Output the [X, Y] coordinate of the center of the cell containing the given text.  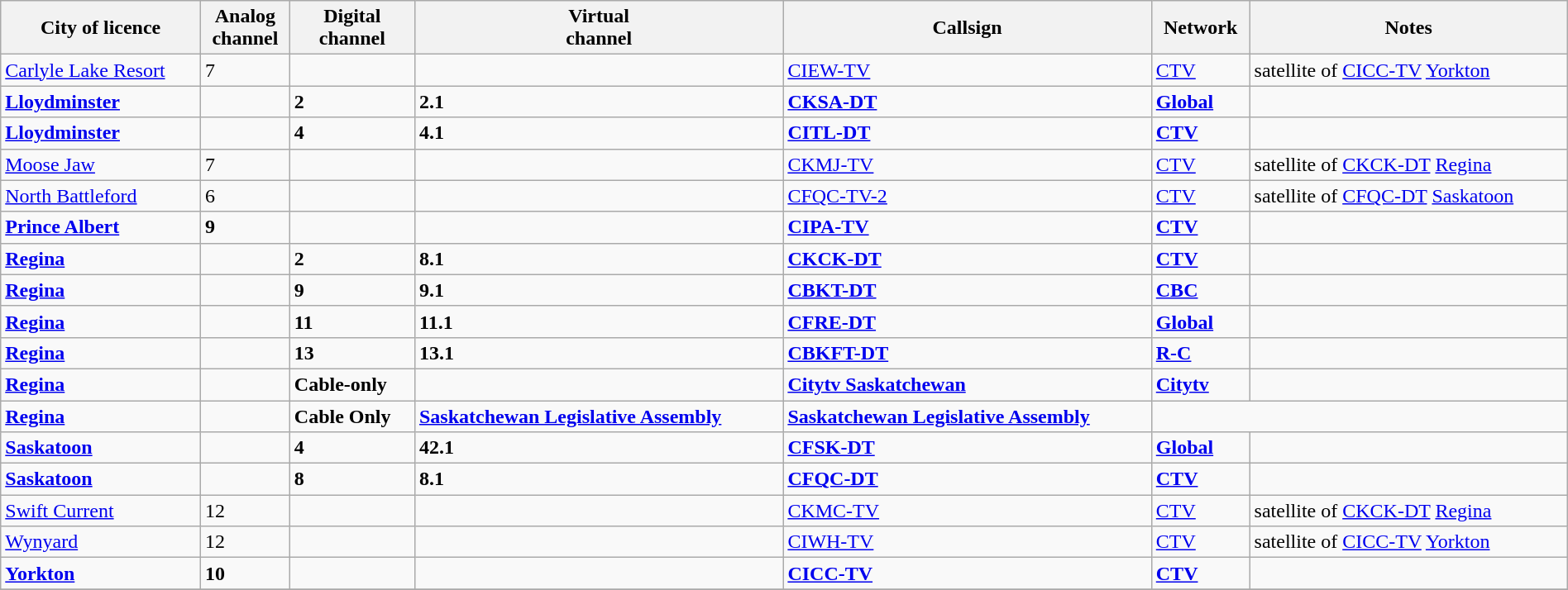
City of licence [101, 28]
CFSK-DT [968, 448]
Carlyle Lake Resort [101, 70]
CFQC-DT [968, 479]
CBKT-DT [968, 290]
CBKFT-DT [968, 353]
CIPA-TV [968, 227]
CIEW-TV [968, 70]
13 [352, 353]
CKMJ-TV [968, 164]
CBC [1201, 290]
CITL-DT [968, 133]
8 [352, 479]
9.1 [599, 290]
Notes [1408, 28]
R-C [1201, 353]
Cable Only [352, 416]
CICC-TV [968, 573]
Analogchannel [246, 28]
CKSA-DT [968, 102]
Citytv [1201, 384]
CFQC-TV-2 [968, 196]
4.1 [599, 133]
North Battleford [101, 196]
satellite of CFQC-DT Saskatoon [1408, 196]
CIWH-TV [968, 542]
Wynyard [101, 542]
10 [246, 573]
Callsign [968, 28]
11 [352, 321]
Swift Current [101, 511]
CKMC-TV [968, 511]
13.1 [599, 353]
CFRE-DT [968, 321]
11.1 [599, 321]
Moose Jaw [101, 164]
Cable-only [352, 384]
Prince Albert [101, 227]
Digitalchannel [352, 28]
2.1 [599, 102]
Citytv Saskatchewan [968, 384]
Yorkton [101, 573]
6 [246, 196]
Network [1201, 28]
42.1 [599, 448]
CKCK-DT [968, 259]
Virtualchannel [599, 28]
